Search for the cell housing the specified text and yield its (X, Y) center coordinate. 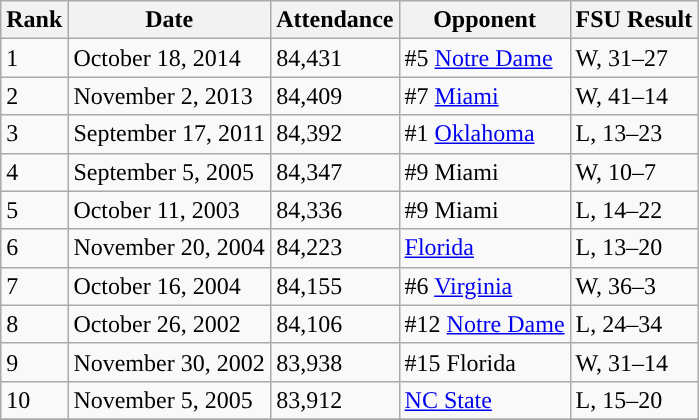
6 (34, 248)
L, 13–23 (634, 134)
Florida (484, 248)
L, 14–22 (634, 210)
September 17, 2011 (170, 134)
September 5, 2005 (170, 172)
83,912 (335, 400)
Date (170, 20)
84,409 (335, 96)
W, 36–3 (634, 286)
October 11, 2003 (170, 210)
W, 31–14 (634, 362)
84,223 (335, 248)
L, 13–20 (634, 248)
2 (34, 96)
1 (34, 58)
W, 31–27 (634, 58)
November 30, 2002 (170, 362)
Attendance (335, 20)
November 5, 2005 (170, 400)
FSU Result (634, 20)
#15 Florida (484, 362)
#5 Notre Dame (484, 58)
W, 41–14 (634, 96)
#7 Miami (484, 96)
3 (34, 134)
October 16, 2004 (170, 286)
W, 10–7 (634, 172)
L, 24–34 (634, 324)
5 (34, 210)
84,106 (335, 324)
84,155 (335, 286)
November 20, 2004 (170, 248)
8 (34, 324)
L, 15–20 (634, 400)
83,938 (335, 362)
4 (34, 172)
October 18, 2014 (170, 58)
NC State (484, 400)
84,347 (335, 172)
November 2, 2013 (170, 96)
84,431 (335, 58)
9 (34, 362)
Opponent (484, 20)
84,336 (335, 210)
Rank (34, 20)
#12 Notre Dame (484, 324)
10 (34, 400)
7 (34, 286)
October 26, 2002 (170, 324)
#1 Oklahoma (484, 134)
84,392 (335, 134)
#6 Virginia (484, 286)
